Search for the cell housing the specified text and yield its [X, Y] center coordinate. 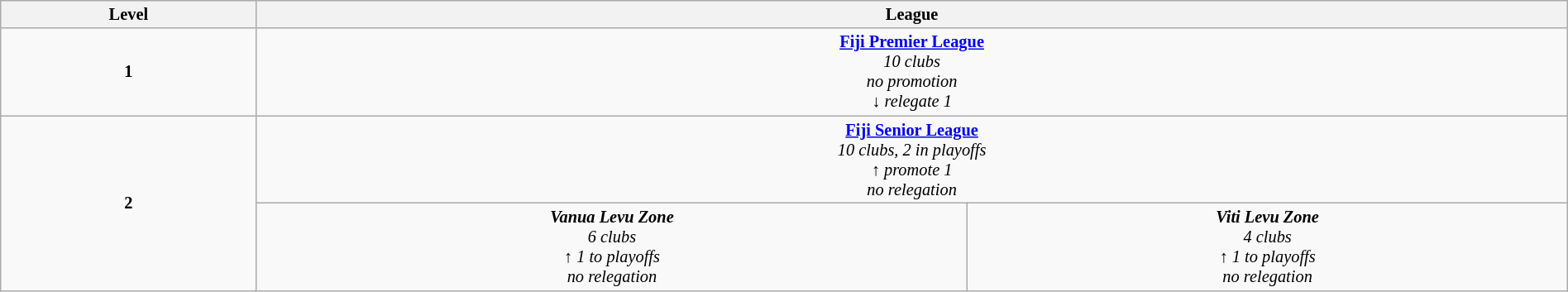
Vanua Levu Zone6 clubs↑ 1 to playoffsno relegation [612, 247]
Level [129, 14]
2 [129, 203]
1 [129, 72]
Viti Levu Zone4 clubs↑ 1 to playoffsno relegation [1267, 247]
Fiji Senior League10 clubs, 2 in playoffs↑ promote 1no relegation [911, 160]
League [911, 14]
Fiji Premier League10 clubsno promotion↓ relegate 1 [911, 72]
